Detect which cell encompasses the target text, then output its (x, y) center coordinate. 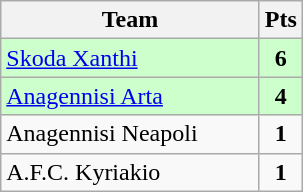
Pts (280, 20)
6 (280, 58)
Anagennisi Arta (130, 96)
Team (130, 20)
Skoda Xanthi (130, 58)
A.F.C. Kyriakio (130, 172)
4 (280, 96)
Anagennisi Neapoli (130, 134)
